Search for the cell housing the specified text and yield its (x, y) center coordinate. 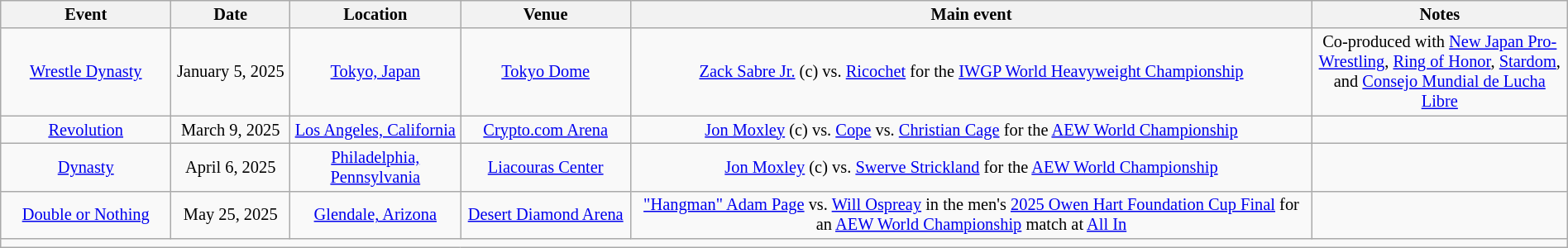
Liacouras Center (546, 167)
January 5, 2025 (231, 72)
Location (375, 14)
Philadelphia, Pennsylvania (375, 167)
May 25, 2025 (231, 215)
Date (231, 14)
Los Angeles, California (375, 130)
Notes (1439, 14)
Main event (972, 14)
Zack Sabre Jr. (c) vs. Ricochet for the IWGP World Heavyweight Championship (972, 72)
Dynasty (86, 167)
Tokyo, Japan (375, 72)
Venue (546, 14)
"Hangman" Adam Page vs. Will Ospreay in the men's 2025 Owen Hart Foundation Cup Final for an AEW World Championship match at All In (972, 215)
March 9, 2025 (231, 130)
Revolution (86, 130)
Event (86, 14)
Desert Diamond Arena (546, 215)
Wrestle Dynasty (86, 72)
Tokyo Dome (546, 72)
April 6, 2025 (231, 167)
Co-produced with New Japan Pro-Wrestling, Ring of Honor, Stardom, and Consejo Mundial de Lucha Libre (1439, 72)
Jon Moxley (c) vs. Swerve Strickland for the AEW World Championship (972, 167)
Jon Moxley (c) vs. Cope vs. Christian Cage for the AEW World Championship (972, 130)
Double or Nothing (86, 215)
Crypto.com Arena (546, 130)
Glendale, Arizona (375, 215)
